Return (X, Y) of the center of cell containing provided text 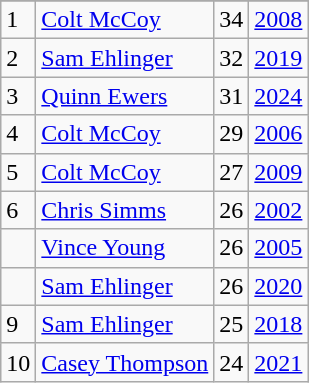
25 (232, 324)
2019 (278, 58)
2020 (278, 286)
Chris Simms (125, 210)
31 (232, 96)
2005 (278, 248)
2018 (278, 324)
2021 (278, 362)
24 (232, 362)
Vince Young (125, 248)
3 (18, 96)
4 (18, 134)
29 (232, 134)
2 (18, 58)
34 (232, 20)
2024 (278, 96)
1 (18, 20)
Quinn Ewers (125, 96)
6 (18, 210)
27 (232, 172)
2006 (278, 134)
5 (18, 172)
2009 (278, 172)
32 (232, 58)
2002 (278, 210)
2008 (278, 20)
Casey Thompson (125, 362)
10 (18, 362)
9 (18, 324)
